From the cell containing the given text, extract its center point as (x, y) coordinate. 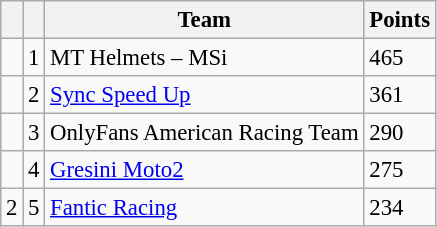
3 (34, 133)
MT Helmets – MSi (204, 58)
5 (34, 208)
275 (400, 170)
Gresini Moto2 (204, 170)
Fantic Racing (204, 208)
Points (400, 20)
465 (400, 58)
Sync Speed Up (204, 95)
290 (400, 133)
Team (204, 20)
4 (34, 170)
234 (400, 208)
361 (400, 95)
OnlyFans American Racing Team (204, 133)
1 (34, 58)
